Scan for the cell matching the given text and deliver its [X, Y] coordinate at center. 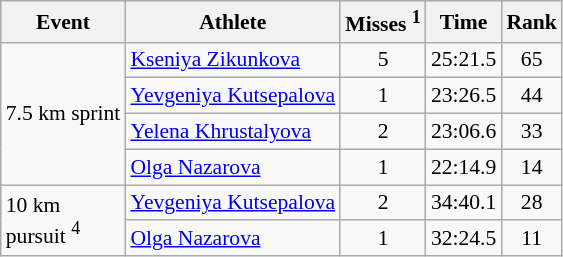
25:21.5 [464, 60]
Yelena Khrustalyova [232, 132]
Misses 1 [383, 22]
14 [532, 167]
23:26.5 [464, 96]
44 [532, 96]
22:14.9 [464, 167]
65 [532, 60]
33 [532, 132]
32:24.5 [464, 239]
34:40.1 [464, 203]
Event [64, 22]
Time [464, 22]
5 [383, 60]
Athlete [232, 22]
28 [532, 203]
7.5 km sprint [64, 113]
Kseniya Zikunkova [232, 60]
10 km pursuit 4 [64, 220]
23:06.6 [464, 132]
11 [532, 239]
Rank [532, 22]
